Output the [x, y] coordinate of the center of the cell containing the given text.  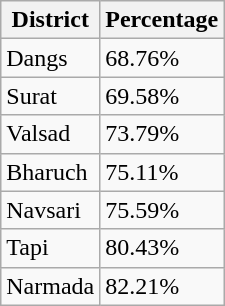
68.76% [162, 58]
Bharuch [50, 172]
Navsari [50, 210]
75.11% [162, 172]
Tapi [50, 248]
80.43% [162, 248]
Valsad [50, 134]
Dangs [50, 58]
69.58% [162, 96]
District [50, 20]
Percentage [162, 20]
75.59% [162, 210]
Narmada [50, 286]
73.79% [162, 134]
Surat [50, 96]
82.21% [162, 286]
